Output the [x, y] coordinate of the center of the cell containing the given text.  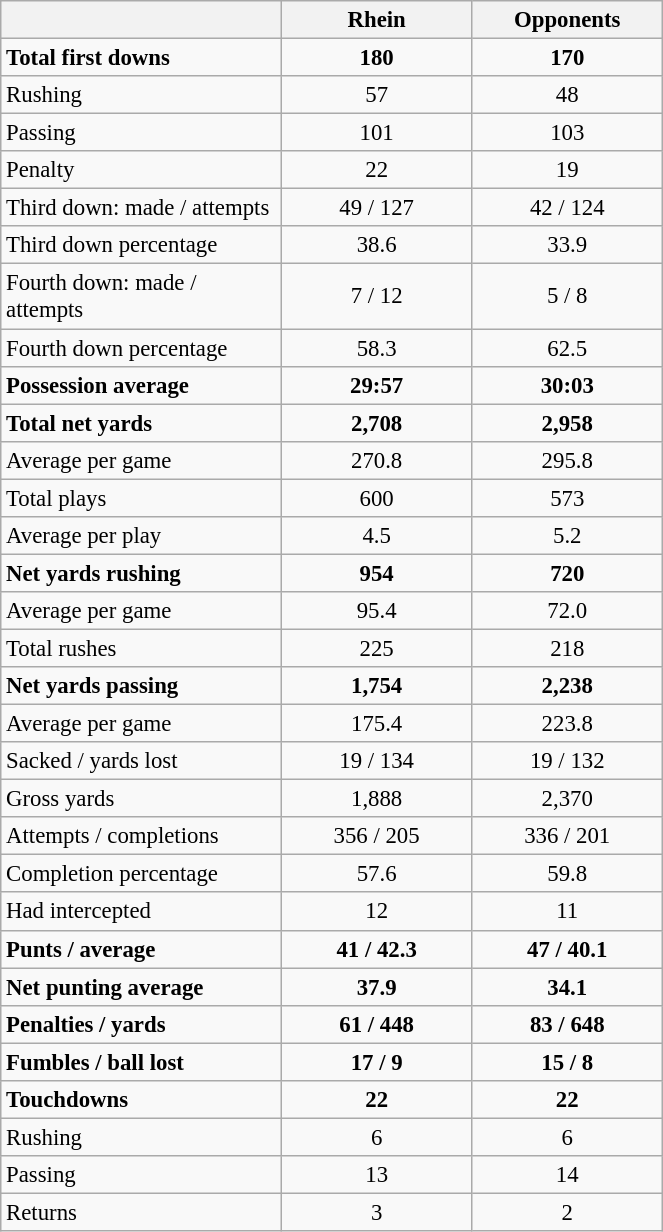
270.8 [376, 460]
1,754 [376, 686]
38.6 [376, 245]
2,958 [568, 423]
57 [376, 95]
48 [568, 95]
41 / 42.3 [376, 949]
30:03 [568, 385]
61 / 448 [376, 1024]
58.3 [376, 348]
2,708 [376, 423]
Sacked / yards lost [142, 761]
Fourth down: made / attempts [142, 296]
170 [568, 58]
573 [568, 498]
57.6 [376, 874]
101 [376, 133]
49 / 127 [376, 208]
Third down percentage [142, 245]
Net yards rushing [142, 573]
42 / 124 [568, 208]
37.9 [376, 987]
356 / 205 [376, 836]
180 [376, 58]
3 [376, 1212]
19 / 134 [376, 761]
Touchdowns [142, 1100]
Total first downs [142, 58]
Completion percentage [142, 874]
Net yards passing [142, 686]
33.9 [568, 245]
12 [376, 912]
2 [568, 1212]
Gross yards [142, 799]
954 [376, 573]
Returns [142, 1212]
336 / 201 [568, 836]
Punts / average [142, 949]
175.4 [376, 724]
13 [376, 1175]
295.8 [568, 460]
225 [376, 648]
14 [568, 1175]
Penalties / yards [142, 1024]
Possession average [142, 385]
17 / 9 [376, 1062]
7 / 12 [376, 296]
2,370 [568, 799]
Fumbles / ball lost [142, 1062]
Third down: made / attempts [142, 208]
Total net yards [142, 423]
2,238 [568, 686]
59.8 [568, 874]
Average per play [142, 536]
223.8 [568, 724]
Had intercepted [142, 912]
Attempts / completions [142, 836]
19 [568, 170]
4.5 [376, 536]
29:57 [376, 385]
Total plays [142, 498]
19 / 132 [568, 761]
5 / 8 [568, 296]
Net punting average [142, 987]
95.4 [376, 611]
47 / 40.1 [568, 949]
11 [568, 912]
1,888 [376, 799]
103 [568, 133]
34.1 [568, 987]
720 [568, 573]
15 / 8 [568, 1062]
5.2 [568, 536]
Penalty [142, 170]
72.0 [568, 611]
600 [376, 498]
218 [568, 648]
83 / 648 [568, 1024]
Rhein [376, 20]
Total rushes [142, 648]
Opponents [568, 20]
Fourth down percentage [142, 348]
62.5 [568, 348]
